Scan for the cell matching the given text and deliver its [x, y] coordinate at center. 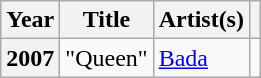
Year [30, 20]
Title [106, 20]
2007 [30, 58]
"Queen" [106, 58]
Bada [201, 58]
Artist(s) [201, 20]
